From the cell containing the given text, extract its center point as [x, y] coordinate. 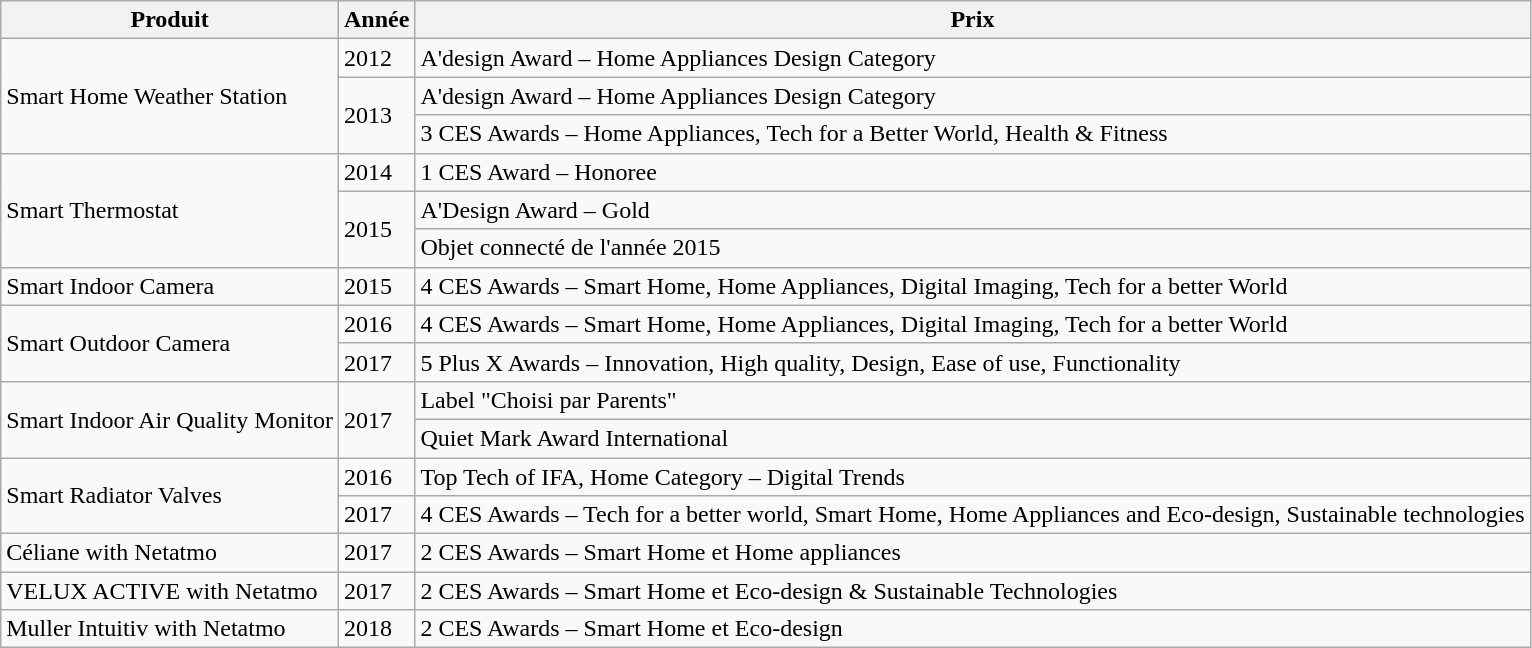
Smart Radiator Valves [170, 496]
2018 [376, 629]
Produit [170, 20]
Smart Home Weather Station [170, 96]
Top Tech of IFA, Home Category – Digital Trends [972, 477]
2012 [376, 58]
2013 [376, 115]
Smart Thermostat [170, 210]
Prix [972, 20]
Céliane with Netatmo [170, 553]
2 CES Awards – Smart Home et Home appliances [972, 553]
A'Design Award – Gold [972, 210]
5 Plus X Awards – Innovation, High quality, Design, Ease of use, Functionality [972, 362]
Objet connecté de l'année 2015 [972, 248]
3 CES Awards – Home Appliances, Tech for a Better World, Health & Fitness [972, 134]
Quiet Mark Award International [972, 438]
2 CES Awards – Smart Home et Eco-design & Sustainable Technologies [972, 591]
VELUX ACTIVE with Netatmo [170, 591]
Muller Intuitiv with Netatmo [170, 629]
Smart Indoor Air Quality Monitor [170, 419]
Smart Outdoor Camera [170, 343]
2014 [376, 172]
1 CES Award – Honoree [972, 172]
Label "Choisi par Parents" [972, 400]
Smart Indoor Camera [170, 286]
2 CES Awards – Smart Home et Eco-design [972, 629]
Année [376, 20]
4 CES Awards – Tech for a better world, Smart Home, Home Appliances and Eco-design, Sustainable technologies [972, 515]
